Identify which cell holds the provided text, then report its [X, Y] central coordinate. 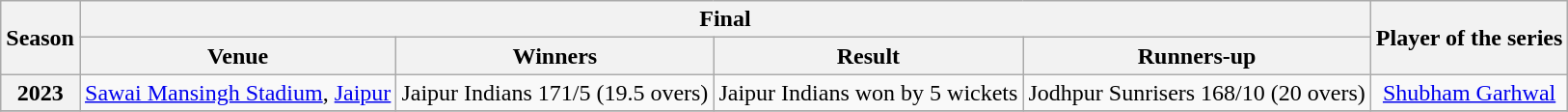
Jodhpur Sunrisers 168/10 (20 overs) [1197, 93]
Sawai Mansingh Stadium, Jaipur [237, 93]
Winners [555, 56]
Season [41, 38]
Venue [237, 56]
Shubham Garhwal [1470, 93]
Player of the series [1470, 38]
Jaipur Indians won by 5 wickets [868, 93]
Runners-up [1197, 56]
2023 [41, 93]
Final [725, 19]
Result [868, 56]
Jaipur Indians 171/5 (19.5 overs) [555, 93]
